Output the [x, y] coordinate of the center of the cell containing the given text.  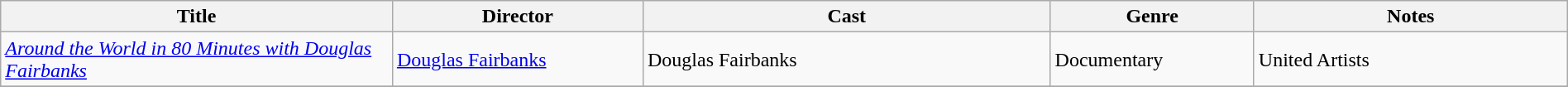
Director [518, 17]
Documentary [1152, 60]
Title [197, 17]
Notes [1411, 17]
Genre [1152, 17]
Around the World in 80 Minutes with Douglas Fairbanks [197, 60]
United Artists [1411, 60]
Cast [847, 17]
